Return [x, y] of the center of cell containing provided text 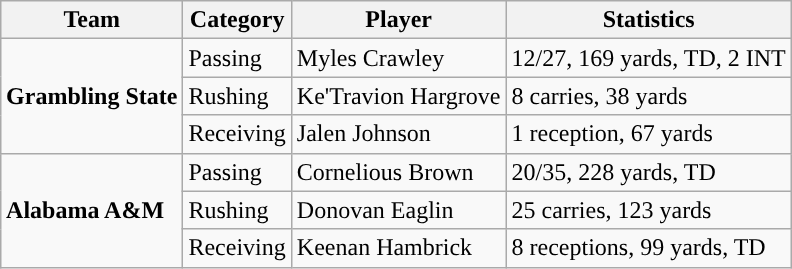
20/35, 228 yards, TD [648, 172]
Team [92, 20]
Myles Crawley [398, 58]
8 carries, 38 yards [648, 96]
Grambling State [92, 96]
Statistics [648, 20]
Player [398, 20]
8 receptions, 99 yards, TD [648, 248]
Alabama A&M [92, 210]
Jalen Johnson [398, 134]
Ke'Travion Hargrove [398, 96]
Category [237, 20]
1 reception, 67 yards [648, 134]
12/27, 169 yards, TD, 2 INT [648, 58]
Cornelious Brown [398, 172]
Donovan Eaglin [398, 210]
Keenan Hambrick [398, 248]
25 carries, 123 yards [648, 210]
